Pinpoint the cell where the given text exists, returning its (x, y) midpoint coordinate. 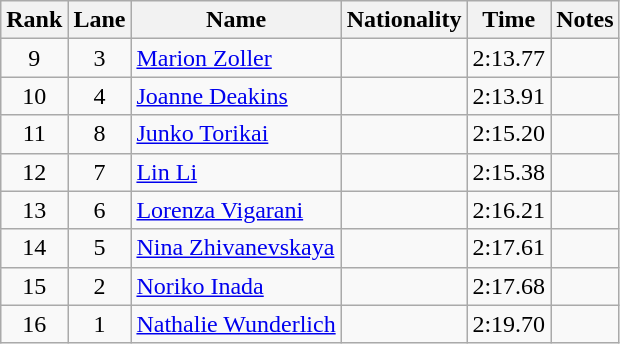
2:17.61 (509, 248)
7 (100, 172)
Notes (585, 20)
Lin Li (236, 172)
Rank (34, 20)
2 (100, 286)
4 (100, 96)
13 (34, 210)
2:13.77 (509, 58)
10 (34, 96)
Lorenza Vigarani (236, 210)
2:15.20 (509, 134)
Junko Torikai (236, 134)
Time (509, 20)
11 (34, 134)
Marion Zoller (236, 58)
1 (100, 324)
2:13.91 (509, 96)
2:15.38 (509, 172)
8 (100, 134)
Nina Zhivanevskaya (236, 248)
3 (100, 58)
14 (34, 248)
Joanne Deakins (236, 96)
Name (236, 20)
Nathalie Wunderlich (236, 324)
6 (100, 210)
2:16.21 (509, 210)
16 (34, 324)
5 (100, 248)
Lane (100, 20)
15 (34, 286)
9 (34, 58)
Nationality (404, 20)
Noriko Inada (236, 286)
2:17.68 (509, 286)
12 (34, 172)
2:19.70 (509, 324)
